From the cell containing the given text, extract its center point as [X, Y] coordinate. 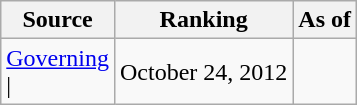
Source [58, 20]
Ranking [203, 20]
Governing| [58, 72]
October 24, 2012 [203, 72]
As of [325, 20]
